Find where the given text appears and provide that cell's center as [x, y] coordinate. 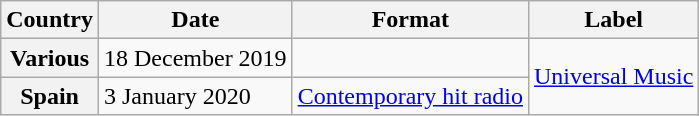
Various [50, 58]
18 December 2019 [195, 58]
Country [50, 20]
Date [195, 20]
3 January 2020 [195, 96]
Label [613, 20]
Format [410, 20]
Contemporary hit radio [410, 96]
Universal Music [613, 77]
Spain [50, 96]
